Pinpoint the cell where the given text exists, returning its (X, Y) midpoint coordinate. 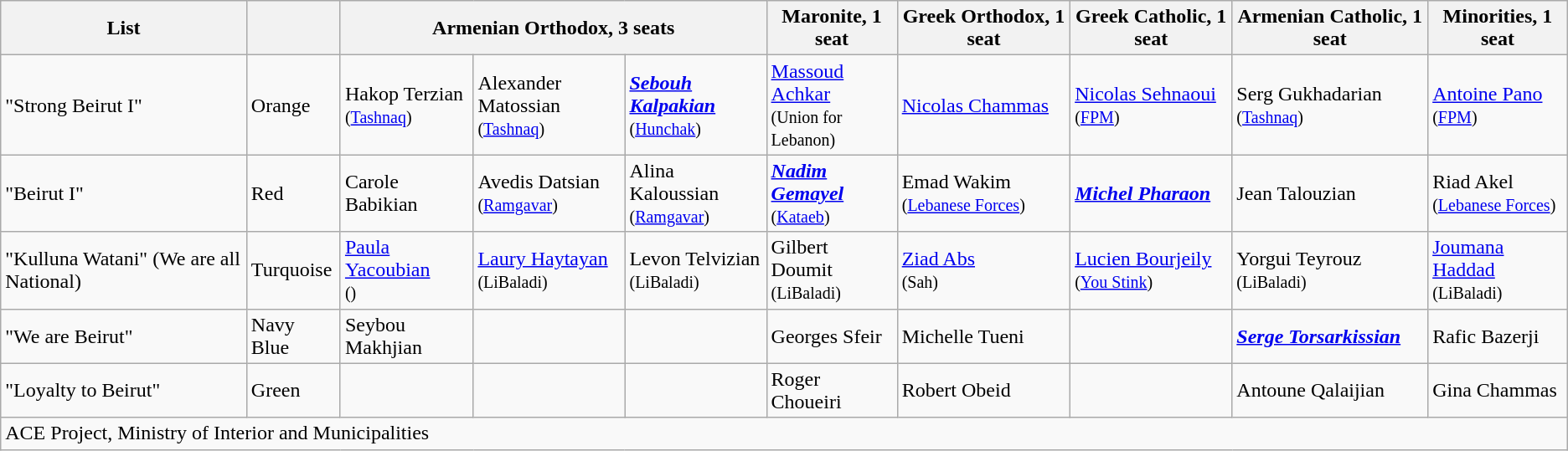
Nadim Gemayel(Kataeb) (832, 193)
Massoud Achkar(Union for Lebanon) (832, 105)
Roger Choueiri (832, 390)
Hakop Terzian(Tashnaq) (406, 105)
Armenian Orthodox, 3 seats (553, 28)
Nicolas Chammas (983, 105)
Greek Orthodox, 1 seat (983, 28)
Alexander Matossian(Tashnaq) (549, 105)
Michelle Tueni (983, 336)
Seybou Makhjian (406, 336)
Minorities, 1 seat (1498, 28)
Riad Akel(Lebanese Forces) (1498, 193)
Ziad Abs(Sah) (983, 270)
ACE Project, Ministry of Interior and Municipalities (784, 433)
Greek Catholic, 1 seat (1151, 28)
Georges Sfeir (832, 336)
Paula Yacoubian() (406, 270)
Jean Talouzian (1330, 193)
Carole Babikian (406, 193)
"We are Beirut" (124, 336)
Maronite, 1 seat (832, 28)
"Loyalty to Beirut" (124, 390)
Avedis Datsian(Ramgavar) (549, 193)
Orange (293, 105)
Red (293, 193)
Rafic Bazerji (1498, 336)
"Beirut I" (124, 193)
Antoine Pano(FPM) (1498, 105)
Yorgui Teyrouz(LiBaladi) (1330, 270)
Levon Telvizian(LiBaladi) (695, 270)
Nicolas Sehnaoui(FPM) (1151, 105)
Turquoise (293, 270)
Gina Chammas (1498, 390)
Armenian Catholic, 1 seat (1330, 28)
List (124, 28)
Gilbert Doumit(LiBaladi) (832, 270)
Lucien Bourjeily(You Stink) (1151, 270)
Joumana Haddad(LiBaladi) (1498, 270)
Sebouh Kalpakian(Hunchak) (695, 105)
"Kulluna Watani" (We are all National) (124, 270)
Serge Torsarkissian (1330, 336)
Emad Wakim(Lebanese Forces) (983, 193)
Michel Pharaon (1151, 193)
"Strong Beirut I" (124, 105)
Robert Obeid (983, 390)
Laury Haytayan(LiBaladi) (549, 270)
Serg Gukhadarian(Tashnaq) (1330, 105)
Alina Kaloussian(Ramgavar) (695, 193)
Navy Blue (293, 336)
Green (293, 390)
Antoune Qalaijian (1330, 390)
